Pinpoint the cell where the given text exists, returning its (X, Y) midpoint coordinate. 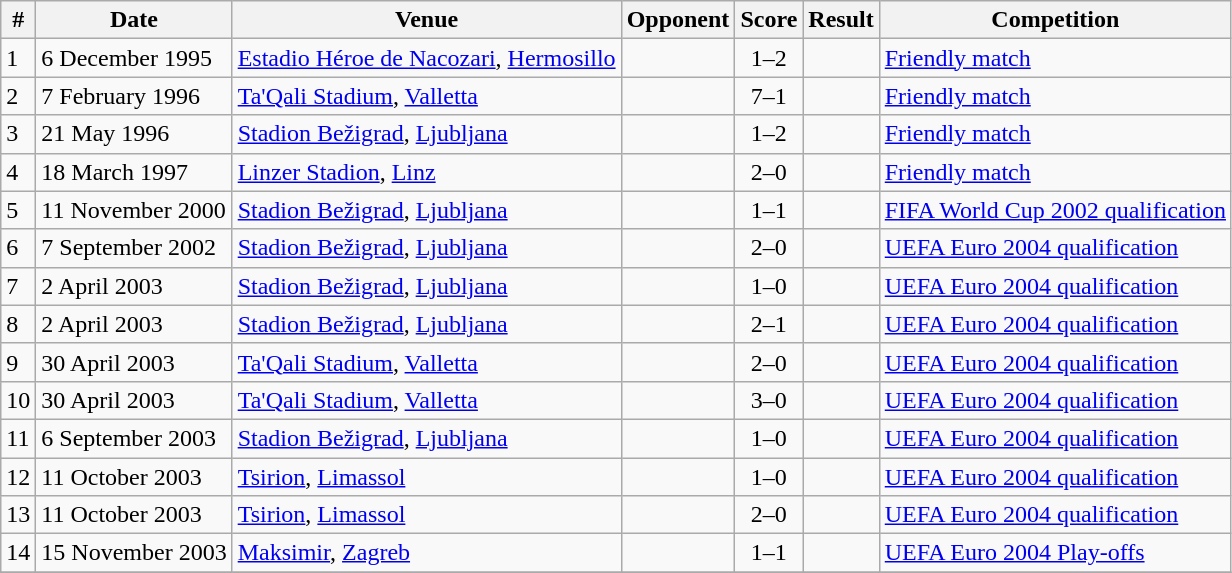
7 September 2002 (134, 248)
10 (18, 400)
# (18, 20)
7 February 1996 (134, 96)
1 (18, 58)
Date (134, 20)
3 (18, 134)
6 September 2003 (134, 438)
FIFA World Cup 2002 qualification (1055, 210)
15 November 2003 (134, 553)
Linzer Stadion, Linz (426, 172)
7–1 (769, 96)
11 November 2000 (134, 210)
12 (18, 477)
9 (18, 362)
Score (769, 20)
21 May 1996 (134, 134)
Venue (426, 20)
7 (18, 286)
2 (18, 96)
Competition (1055, 20)
Opponent (678, 20)
11 (18, 438)
14 (18, 553)
6 (18, 248)
13 (18, 515)
Estadio Héroe de Nacozari, Hermosillo (426, 58)
UEFA Euro 2004 Play-offs (1055, 553)
5 (18, 210)
Maksimir, Zagreb (426, 553)
6 December 1995 (134, 58)
Result (841, 20)
2–1 (769, 324)
8 (18, 324)
4 (18, 172)
3–0 (769, 400)
18 March 1997 (134, 172)
